Identify which cell holds the provided text, then report its [x, y] central coordinate. 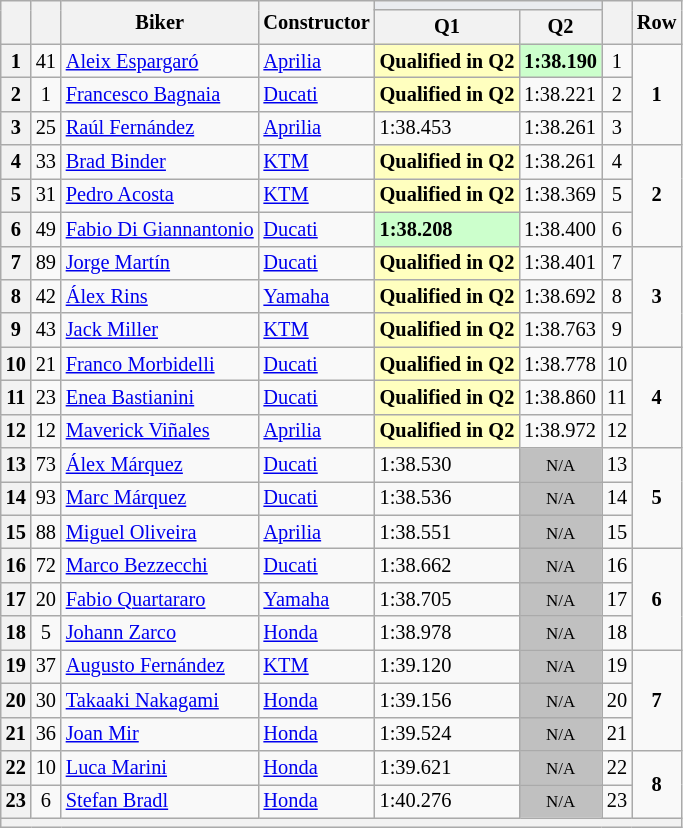
25 [46, 128]
1:38.536 [447, 498]
Augusto Fernández [160, 666]
1:38.705 [447, 599]
Joan Mir [160, 734]
30 [46, 700]
1:39.621 [447, 767]
49 [46, 229]
1:38.972 [560, 431]
1:38.369 [560, 195]
Franco Morbidelli [160, 364]
Jorge Martín [160, 263]
88 [46, 532]
Row [656, 22]
Maverick Viñales [160, 431]
33 [46, 162]
Marco Bezzecchi [160, 565]
1:38.190 [560, 61]
1:38.221 [560, 94]
Álex Márquez [160, 465]
Stefan Bradl [160, 801]
1:39.120 [447, 666]
1:38.763 [560, 330]
1:38.208 [447, 229]
42 [46, 296]
1:38.453 [447, 128]
Takaaki Nakagami [160, 700]
41 [46, 61]
Luca Marini [160, 767]
1:38.401 [560, 263]
1:38.692 [560, 296]
Álex Rins [160, 296]
Fabio Quartararo [160, 599]
Q1 [447, 27]
89 [46, 263]
Marc Márquez [160, 498]
1:38.551 [447, 532]
43 [46, 330]
1:38.530 [447, 465]
Francesco Bagnaia [160, 94]
Pedro Acosta [160, 195]
73 [46, 465]
Constructor [317, 22]
37 [46, 666]
Enea Bastianini [160, 397]
1:38.978 [447, 633]
36 [46, 734]
1:38.662 [447, 565]
1:38.778 [560, 364]
Miguel Oliveira [160, 532]
Raúl Fernández [160, 128]
93 [46, 498]
1:39.156 [447, 700]
Johann Zarco [160, 633]
1:38.400 [560, 229]
31 [46, 195]
Biker [160, 22]
Fabio Di Giannantonio [160, 229]
Jack Miller [160, 330]
1:40.276 [447, 801]
Aleix Espargaró [160, 61]
Q2 [560, 27]
Brad Binder [160, 162]
1:38.860 [560, 397]
1:39.524 [447, 734]
72 [46, 565]
